Search for the cell housing the specified text and yield its [x, y] center coordinate. 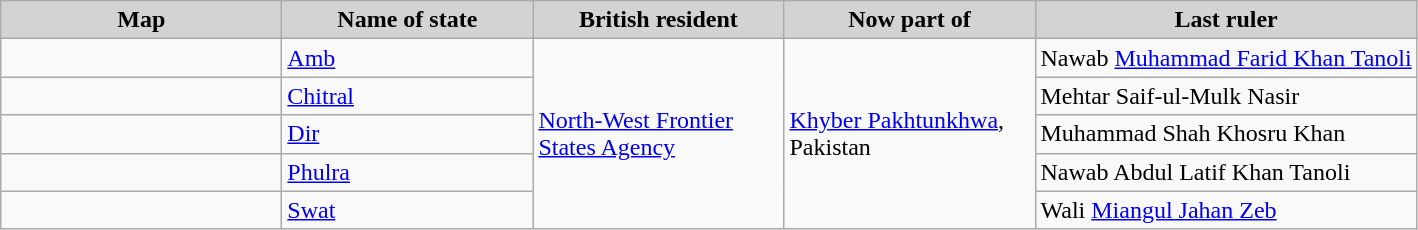
Last ruler [1226, 20]
British resident [658, 20]
Wali Miangul Jahan Zeb [1226, 210]
Mehtar Saif-ul-Mulk Nasir [1226, 96]
Phulra [408, 172]
Amb [408, 58]
Nawab Muhammad Farid Khan Tanoli [1226, 58]
North-West Frontier States Agency [658, 134]
Dir [408, 134]
Khyber Pakhtunkhwa, Pakistan [910, 134]
Chitral [408, 96]
Nawab Abdul Latif Khan Tanoli [1226, 172]
Muhammad Shah Khosru Khan [1226, 134]
Name of state [408, 20]
Now part of [910, 20]
Map [142, 20]
Swat [408, 210]
